Find where the given text appears and provide that cell's center as (x, y) coordinate. 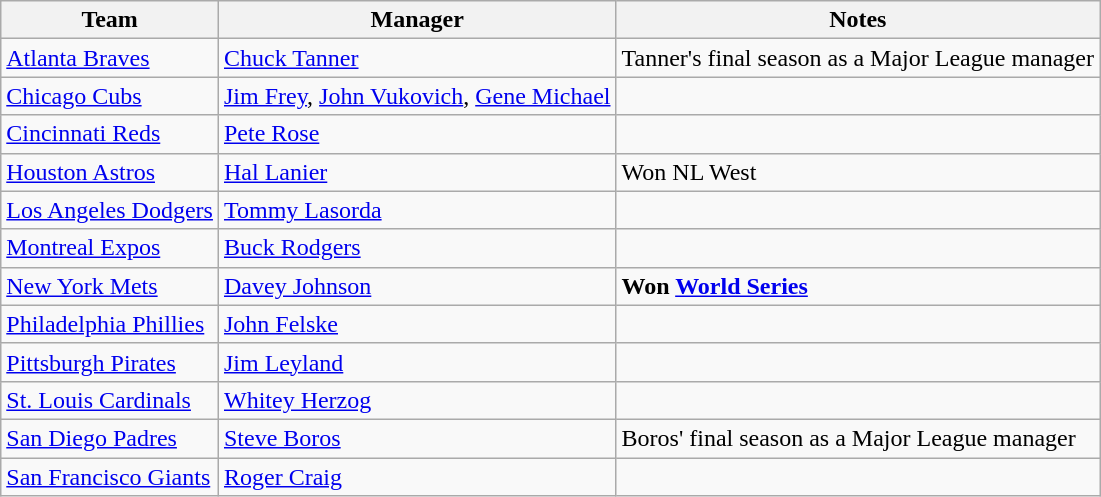
Jim Frey, John Vukovich, Gene Michael (417, 96)
Tommy Lasorda (417, 210)
Won World Series (858, 286)
Montreal Expos (110, 248)
Boros' final season as a Major League manager (858, 438)
Hal Lanier (417, 172)
San Diego Padres (110, 438)
Jim Leyland (417, 362)
Pittsburgh Pirates (110, 362)
Los Angeles Dodgers (110, 210)
New York Mets (110, 286)
Buck Rodgers (417, 248)
Roger Craig (417, 477)
Team (110, 20)
San Francisco Giants (110, 477)
Davey Johnson (417, 286)
Philadelphia Phillies (110, 324)
Tanner's final season as a Major League manager (858, 58)
Atlanta Braves (110, 58)
Steve Boros (417, 438)
Won NL West (858, 172)
Pete Rose (417, 134)
Cincinnati Reds (110, 134)
St. Louis Cardinals (110, 400)
Whitey Herzog (417, 400)
Manager (417, 20)
Chuck Tanner (417, 58)
Houston Astros (110, 172)
Notes (858, 20)
John Felske (417, 324)
Chicago Cubs (110, 96)
